Find where the given text appears and provide that cell's center as (x, y) coordinate. 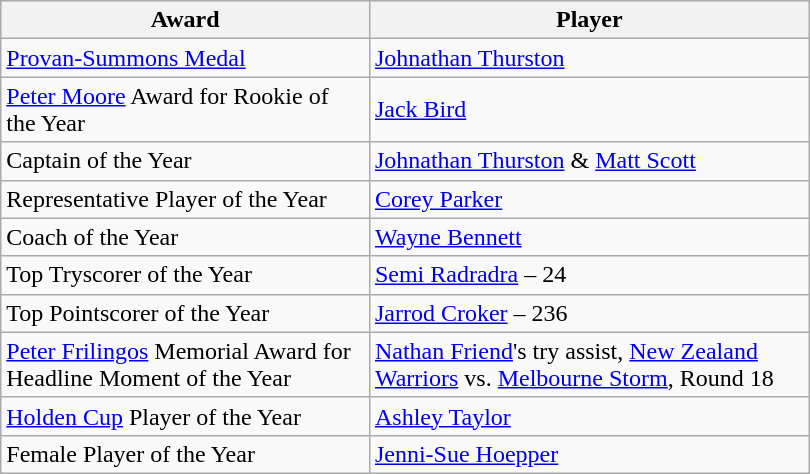
Representative Player of the Year (186, 199)
Johnathan Thurston & Matt Scott (589, 161)
Female Player of the Year (186, 454)
Coach of the Year (186, 237)
Jack Bird (589, 110)
Award (186, 20)
Corey Parker (589, 199)
Wayne Bennett (589, 237)
Top Tryscorer of the Year (186, 275)
Nathan Friend's try assist, New Zealand Warriors vs. Melbourne Storm, Round 18 (589, 364)
Jarrod Croker – 236 (589, 313)
Ashley Taylor (589, 416)
Captain of the Year (186, 161)
Top Pointscorer of the Year (186, 313)
Provan-Summons Medal (186, 58)
Peter Frilingos Memorial Award for Headline Moment of the Year (186, 364)
Semi Radradra – 24 (589, 275)
Jenni-Sue Hoepper (589, 454)
Johnathan Thurston (589, 58)
Player (589, 20)
Peter Moore Award for Rookie of the Year (186, 110)
Holden Cup Player of the Year (186, 416)
